Determine the (x, y) coordinate at the center of the cell enclosing the given text.  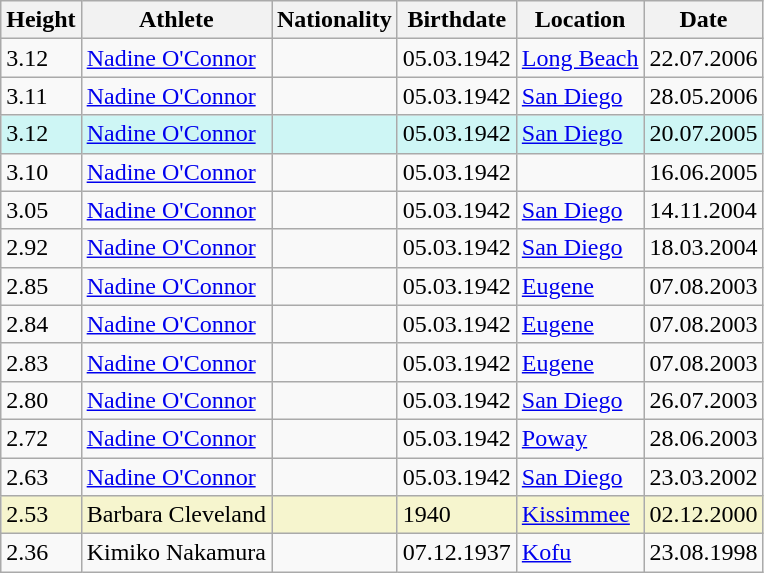
2.72 (41, 438)
3.10 (41, 172)
2.83 (41, 362)
Kofu (580, 553)
Date (704, 20)
2.84 (41, 324)
28.05.2006 (704, 96)
Barbara Cleveland (176, 515)
Poway (580, 438)
2.92 (41, 248)
2.36 (41, 553)
Height (41, 20)
Birthdate (456, 20)
16.06.2005 (704, 172)
26.07.2003 (704, 400)
2.80 (41, 400)
2.53 (41, 515)
18.03.2004 (704, 248)
23.08.1998 (704, 553)
Kissimmee (580, 515)
3.05 (41, 210)
Nationality (335, 20)
2.85 (41, 286)
22.07.2006 (704, 58)
14.11.2004 (704, 210)
28.06.2003 (704, 438)
2.63 (41, 477)
Kimiko Nakamura (176, 553)
Location (580, 20)
23.03.2002 (704, 477)
Athlete (176, 20)
07.12.1937 (456, 553)
3.11 (41, 96)
Long Beach (580, 58)
20.07.2005 (704, 134)
02.12.2000 (704, 515)
1940 (456, 515)
